Capture the cell that displays the provided text and extract its (X, Y) central coordinate. 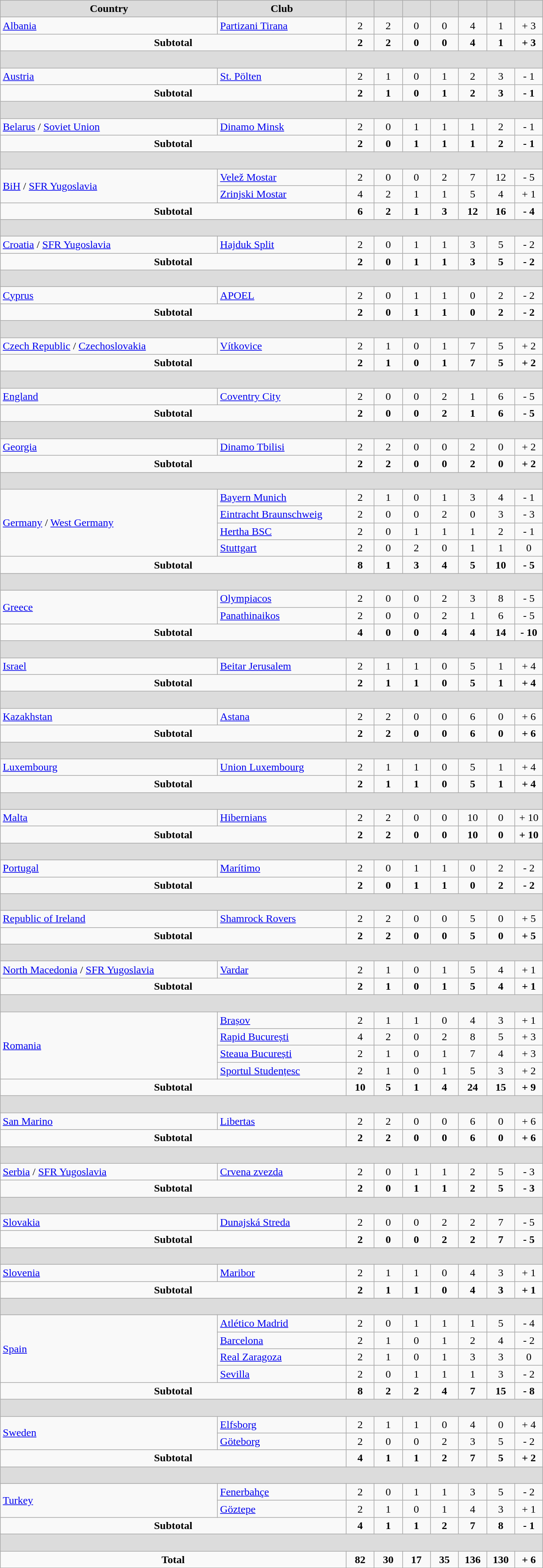
Göztepe (282, 1509)
Partizani Tirana (282, 26)
Austria (109, 76)
82 (360, 1559)
Olympiacos (282, 599)
130 (501, 1559)
Sevilla (282, 1374)
Marítimo (282, 868)
Czech Republic / Czechoslovakia (109, 346)
Georgia (109, 447)
Stuttgart (282, 548)
Zrinjski Mostar (282, 194)
Hertha BSC (282, 531)
Greece (109, 607)
Hibernians (282, 818)
North Macedonia / SFR Yugoslavia (109, 969)
- 8 (529, 1391)
Vardar (282, 969)
Serbia / SFR Yugoslavia (109, 1172)
Elfsborg (282, 1425)
APOEL (282, 295)
Coventry City (282, 396)
Union Luxembourg (282, 767)
17 (416, 1559)
35 (445, 1559)
Beitar Jerusalem (282, 666)
Velež Mostar (282, 177)
Göteborg (282, 1441)
Steaua București (282, 1054)
Panathinaikos (282, 616)
Vítkovice (282, 346)
Libertas (282, 1121)
Real Zaragoza (282, 1357)
Cyprus (109, 295)
St. Pölten (282, 76)
Crvena zvezda (282, 1172)
Maribor (282, 1273)
Spain (109, 1349)
Barcelona (282, 1340)
Slovenia (109, 1273)
Dinamo Minsk (282, 127)
14 (501, 632)
- 10 (529, 632)
San Marino (109, 1121)
Sportul Studențesc (282, 1071)
24 (473, 1088)
Brașov (282, 1020)
136 (473, 1559)
Croatia / SFR Yugoslavia (109, 245)
Kazakhstan (109, 716)
Republic of Ireland (109, 919)
Germany / West Germany (109, 523)
BiH / SFR Yugoslavia (109, 186)
Total (173, 1559)
Belarus / Soviet Union (109, 127)
Rapid București (282, 1037)
+ 9 (529, 1088)
Country (109, 9)
Turkey (109, 1500)
30 (388, 1559)
Dinamo Tbilisi (282, 447)
Eintracht Braunschweig (282, 515)
Luxembourg (109, 767)
Astana (282, 716)
Malta (109, 818)
Dunajská Streda (282, 1222)
Fenerbahçe (282, 1492)
Albania (109, 26)
Hajduk Split (282, 245)
Portugal (109, 868)
Slovakia (109, 1222)
Shamrock Rovers (282, 919)
Israel (109, 666)
England (109, 396)
16 (501, 211)
Atlético Madrid (282, 1324)
Romania (109, 1045)
Bayern Munich (282, 498)
Sweden (109, 1433)
Club (282, 9)
